Extract the [x, y] coordinate from the center of the cell holding the provided text.  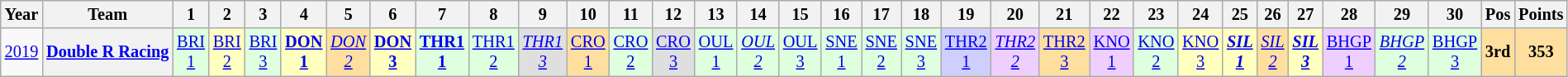
Pos [1498, 14]
8 [494, 14]
DON1 [304, 52]
DON3 [393, 52]
9 [543, 14]
KNO1 [1112, 52]
19 [967, 14]
OUL3 [801, 52]
THR21 [967, 52]
4 [304, 14]
12 [673, 14]
27 [1305, 14]
3rd [1498, 52]
7 [442, 14]
24 [1200, 14]
KNO2 [1156, 52]
SIL1 [1239, 52]
10 [588, 14]
THR12 [494, 52]
THR23 [1064, 52]
THR22 [1015, 52]
CRO2 [631, 52]
SNE3 [921, 52]
11 [631, 14]
6 [393, 14]
SNE1 [841, 52]
2019 [21, 52]
16 [841, 14]
THR11 [442, 52]
SNE2 [881, 52]
SIL2 [1273, 52]
Year [21, 14]
13 [716, 14]
KNO3 [1200, 52]
BRI1 [191, 52]
BRI2 [227, 52]
14 [758, 14]
CRO1 [588, 52]
20 [1015, 14]
2 [227, 14]
1 [191, 14]
21 [1064, 14]
15 [801, 14]
THR13 [543, 52]
SIL3 [1305, 52]
Double R Racing [107, 52]
353 [1541, 52]
BHGP3 [1455, 52]
BRI3 [264, 52]
3 [264, 14]
CRO3 [673, 52]
28 [1349, 14]
22 [1112, 14]
25 [1239, 14]
18 [921, 14]
29 [1402, 14]
DON2 [349, 52]
5 [349, 14]
17 [881, 14]
OUL1 [716, 52]
Points [1541, 14]
OUL2 [758, 52]
Team [107, 14]
BHGP1 [1349, 52]
30 [1455, 14]
BHGP2 [1402, 52]
23 [1156, 14]
26 [1273, 14]
